Pinpoint the cell where the given text exists, returning its (X, Y) midpoint coordinate. 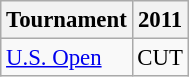
U.S. Open (66, 58)
CUT (160, 58)
2011 (160, 20)
Tournament (66, 20)
